From the cell containing the given text, extract its center point as [x, y] coordinate. 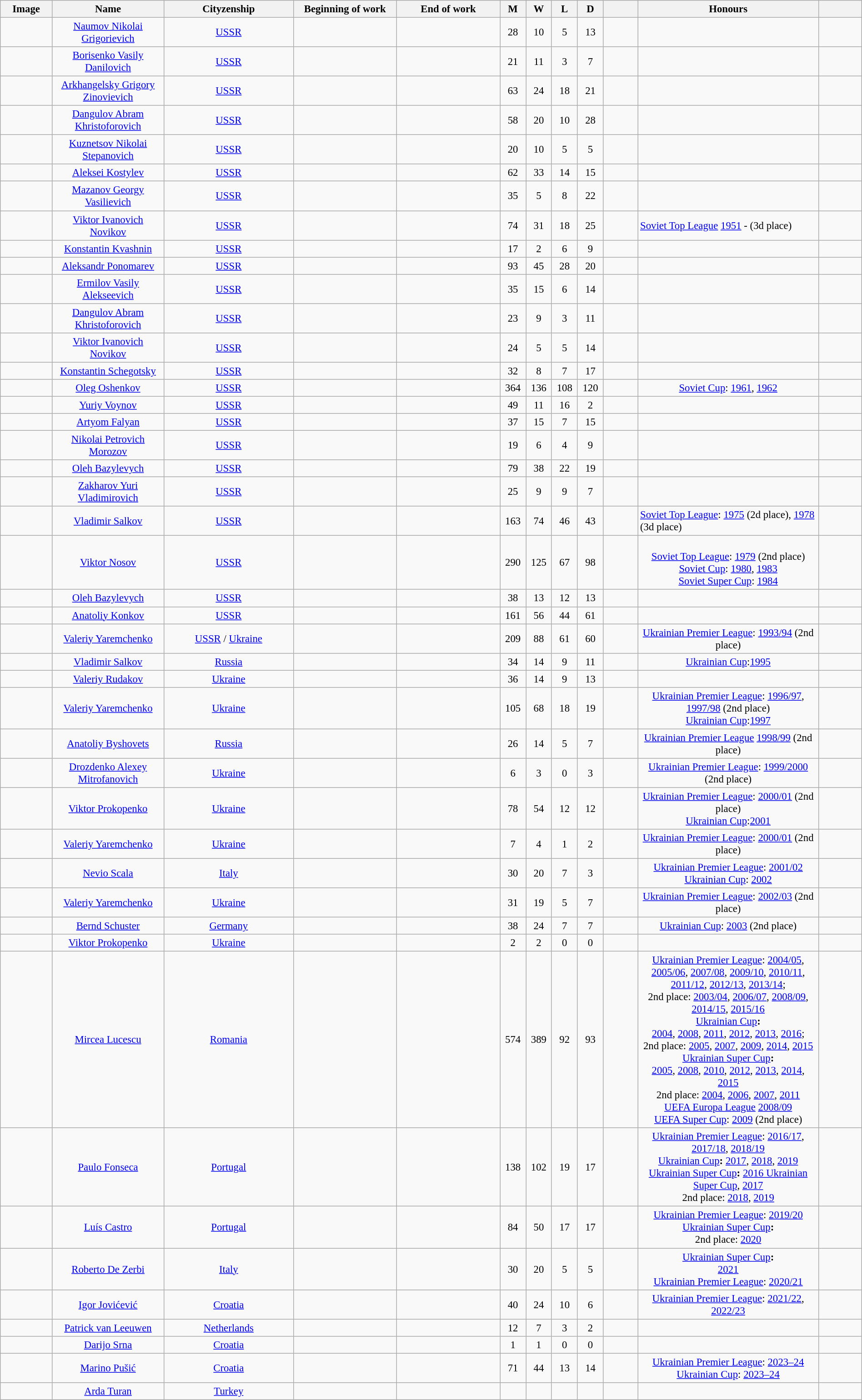
L [565, 9]
49 [513, 405]
161 [513, 615]
54 [538, 808]
16 [565, 405]
Ukrainian Premier League: 1999/2000 (2nd place) [728, 773]
209 [513, 639]
136 [538, 388]
58 [513, 120]
Zakharov Yuri Vladimirovich [108, 492]
108 [565, 388]
36 [513, 679]
Ukrainian Premier League: 2021/22, 2022/23 [728, 1304]
Netherlands [229, 1328]
45 [538, 266]
Turkey [229, 1391]
Patrick van Leeuwen [108, 1328]
78 [513, 808]
Kuznetsov Nikolai Stepanovich [108, 150]
Ukrainian Premier League: 1993/94 (2nd place) [728, 639]
138 [513, 1167]
23 [513, 318]
Ukrainian Cup: 2003 (2nd place) [728, 926]
Ukrainian Premier League: 2000/01 (2nd place) [728, 844]
Drozdenko Alexey Mitrofanovich [108, 773]
USSR / Ukraine [229, 639]
Yuriy Voynov [108, 405]
Arkhangelsky Grigory Zinovievich [108, 91]
Anatoliy Byshovets [108, 743]
Konstantin Schegotsky [108, 371]
Cityzenship [229, 9]
Romania [229, 1040]
Beginning of work [345, 9]
Anatoliy Konkov [108, 615]
Mazanov Georgy Vasilievich [108, 196]
71 [513, 1368]
Ukrainian Premier League: 2002/03 (2nd place) [728, 902]
40 [513, 1304]
Borisenko Vasily Danilovich [108, 62]
D [590, 9]
W [538, 9]
68 [538, 708]
Nikolai Petrovich Morozov [108, 445]
Ukrainian Premier League: 2000/01 (2nd place)Ukrainian Cup:2001 [728, 808]
290 [513, 563]
Ukrainian Premier League: 2019/20Ukrainian Super Cup:2nd place: 2020 [728, 1227]
Name [108, 9]
33 [538, 173]
Soviet Top League: 1975 (2d place), 1978 (3d place) [728, 521]
Soviet Top League 1951 - (3d place) [728, 225]
98 [590, 563]
Nevio Scala [108, 873]
Ukrainian Premier League: 2023–24 Ukrainian Cup: 2023–24 [728, 1368]
Artyom Falyan [108, 422]
46 [565, 521]
Darijo Srna [108, 1345]
67 [565, 563]
50 [538, 1227]
574 [513, 1040]
389 [538, 1040]
Viktor Nosov [108, 563]
105 [513, 708]
Ukrainian Premier League: 1996/97, 1997/98 (2nd place)Ukrainian Cup:1997 [728, 708]
Soviet Cup: 1961, 1962 [728, 388]
88 [538, 639]
Valeriy Rudakov [108, 679]
43 [590, 521]
32 [513, 371]
Mircea Lucescu [108, 1040]
Ukrainian Premier League: 2001/02Ukrainian Cup: 2002 [728, 873]
Marino Pušić [108, 1368]
Luís Castro [108, 1227]
125 [538, 563]
364 [513, 388]
163 [513, 521]
Oleg Oshenkov [108, 388]
Aleksei Kostylev [108, 173]
Arda Turan [108, 1391]
М [513, 9]
120 [590, 388]
Image [26, 9]
79 [513, 468]
Germany [229, 926]
Ermilov Vasily Alekseevich [108, 289]
Aleksandr Ponomarev [108, 266]
63 [513, 91]
Soviet Top League: 1979 (2nd place)Soviet Cup: 1980, 1983Soviet Super Cup: 1984 [728, 563]
Paulo Fonseca [108, 1167]
102 [538, 1167]
34 [513, 662]
Naumov Nikolai Grigorievich [108, 33]
End of work [448, 9]
Bernd Schuster [108, 926]
Honours [728, 9]
26 [513, 743]
Konstantin Kvashnin [108, 249]
60 [590, 639]
84 [513, 1227]
56 [538, 615]
Roberto De Zerbi [108, 1269]
Ukrainian Premier League 1998/99 (2nd place) [728, 743]
Ukrainian Cup:1995 [728, 662]
92 [565, 1040]
Igor Jovićević [108, 1304]
37 [513, 422]
Ukrainian Super Cup:2021Ukrainian Premier League: 2020/21 [728, 1269]
62 [513, 173]
